Scan for the cell matching the given text and deliver its [x, y] coordinate at center. 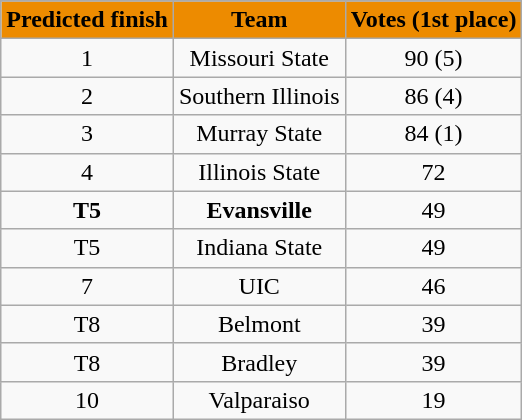
86 (4) [434, 96]
1 [88, 58]
Team [259, 20]
Predicted finish [88, 20]
3 [88, 134]
84 (1) [434, 134]
19 [434, 400]
90 (5) [434, 58]
7 [88, 286]
Belmont [259, 324]
4 [88, 172]
72 [434, 172]
Missouri State [259, 58]
Illinois State [259, 172]
10 [88, 400]
Murray State [259, 134]
Bradley [259, 362]
Valparaiso [259, 400]
Southern Illinois [259, 96]
UIC [259, 286]
Votes (1st place) [434, 20]
Evansville [259, 210]
2 [88, 96]
Indiana State [259, 248]
46 [434, 286]
